Find where the given text appears and provide that cell's center as [x, y] coordinate. 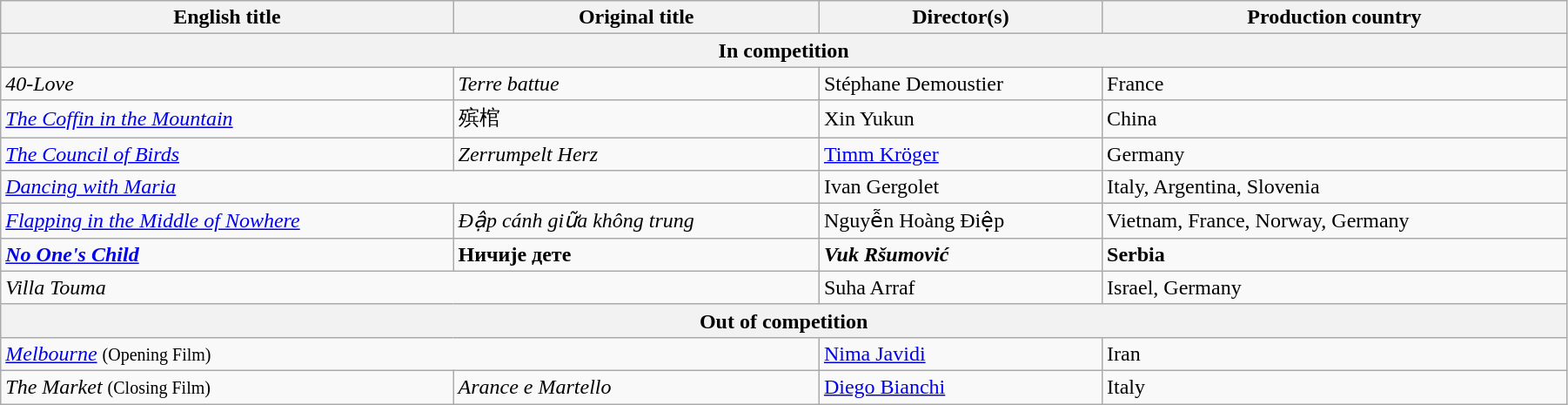
Nima Javidi [961, 354]
Zerrumpelt Herz [636, 154]
Serbia [1335, 254]
France [1335, 84]
Diego Bianchi [961, 387]
Đập cánh giữa không trung [636, 221]
English title [227, 17]
Director(s) [961, 17]
No One's Child [227, 254]
Dancing with Maria [411, 187]
殡棺 [636, 118]
Suha Arraf [961, 287]
Ivan Gergolet [961, 187]
China [1335, 118]
Stéphane Demoustier [961, 84]
Production country [1335, 17]
Original title [636, 17]
Nguyễn Hoàng Điệp [961, 221]
Arance e Martello [636, 387]
Terre battue [636, 84]
The Council of Birds [227, 154]
The Coffin in the Mountain [227, 118]
Melbourne (Opening Film) [411, 354]
Iran [1335, 354]
Israel, Germany [1335, 287]
Flapping in the Middle of Nowhere [227, 221]
Vuk Ršumović [961, 254]
Out of competition [784, 321]
In competition [784, 51]
Vietnam, France, Norway, Germany [1335, 221]
Timm Kröger [961, 154]
Villa Touma [411, 287]
The Market (Closing Film) [227, 387]
40-Love [227, 84]
Xin Yukun [961, 118]
Italy [1335, 387]
Ничије дете [636, 254]
Italy, Argentina, Slovenia [1335, 187]
Germany [1335, 154]
